Search for the cell housing the specified text and yield its [x, y] center coordinate. 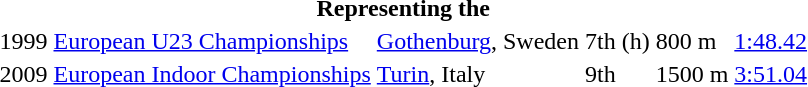
Gothenburg, Sweden [478, 41]
800 m [692, 41]
European U23 Championships [212, 41]
7th (h) [617, 41]
